Locate the cell with the specified text and output its [x, y] center coordinate. 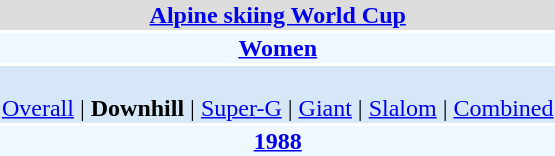
Overall | Downhill | Super-G | Giant | Slalom | Combined [278, 94]
Women [278, 48]
Alpine skiing World Cup [278, 15]
1988 [278, 141]
